Scan for the cell matching the given text and deliver its [X, Y] coordinate at center. 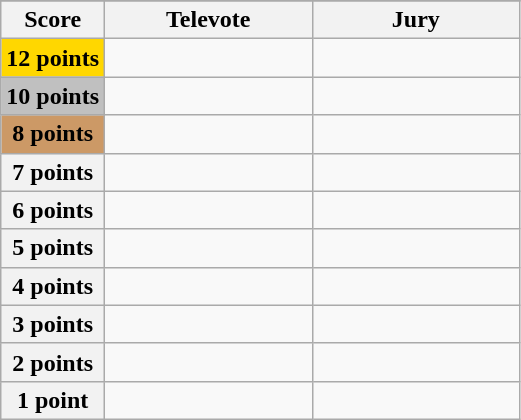
12 points [53, 58]
Score [53, 20]
5 points [53, 248]
Jury [416, 20]
3 points [53, 324]
7 points [53, 172]
2 points [53, 362]
10 points [53, 96]
4 points [53, 286]
1 point [53, 400]
8 points [53, 134]
Televote [209, 20]
6 points [53, 210]
